Return the (X, Y) coordinate for the center point of the cell that contains the specified text.  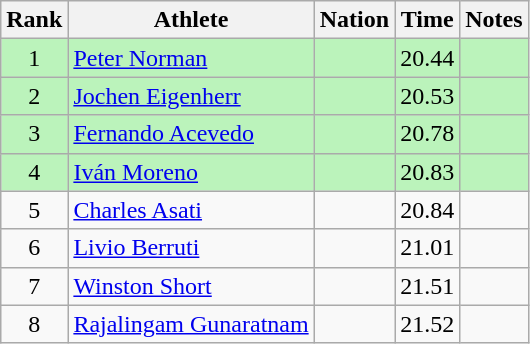
Livio Berruti (191, 248)
21.51 (428, 286)
Time (428, 20)
Winston Short (191, 286)
Nation (354, 20)
Charles Asati (191, 210)
Rank (34, 20)
20.83 (428, 172)
Notes (494, 20)
8 (34, 324)
4 (34, 172)
Jochen Eigenherr (191, 96)
7 (34, 286)
Peter Norman (191, 58)
21.52 (428, 324)
20.44 (428, 58)
6 (34, 248)
Fernando Acevedo (191, 134)
20.53 (428, 96)
Rajalingam Gunaratnam (191, 324)
21.01 (428, 248)
20.84 (428, 210)
3 (34, 134)
5 (34, 210)
1 (34, 58)
20.78 (428, 134)
2 (34, 96)
Athlete (191, 20)
Iván Moreno (191, 172)
